Search for the cell housing the specified text and yield its [X, Y] center coordinate. 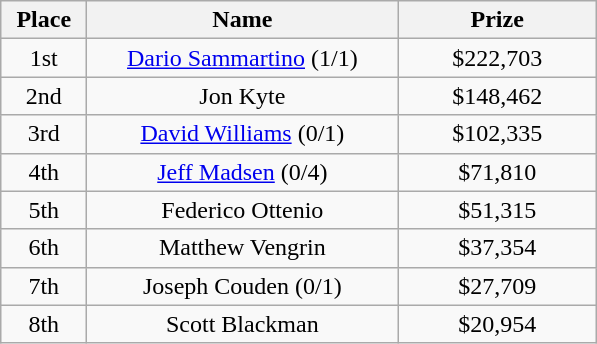
4th [44, 172]
$51,315 [498, 210]
$222,703 [498, 58]
3rd [44, 134]
$27,709 [498, 286]
2nd [44, 96]
1st [44, 58]
Matthew Vengrin [242, 248]
6th [44, 248]
$102,335 [498, 134]
Place [44, 20]
Jeff Madsen (0/4) [242, 172]
Dario Sammartino (1/1) [242, 58]
8th [44, 324]
$37,354 [498, 248]
7th [44, 286]
$20,954 [498, 324]
Jon Kyte [242, 96]
Federico Ottenio [242, 210]
$71,810 [498, 172]
Prize [498, 20]
Joseph Couden (0/1) [242, 286]
David Williams (0/1) [242, 134]
$148,462 [498, 96]
5th [44, 210]
Scott Blackman [242, 324]
Name [242, 20]
